Extract the (x, y) coordinate from the center of the cell holding the provided text.  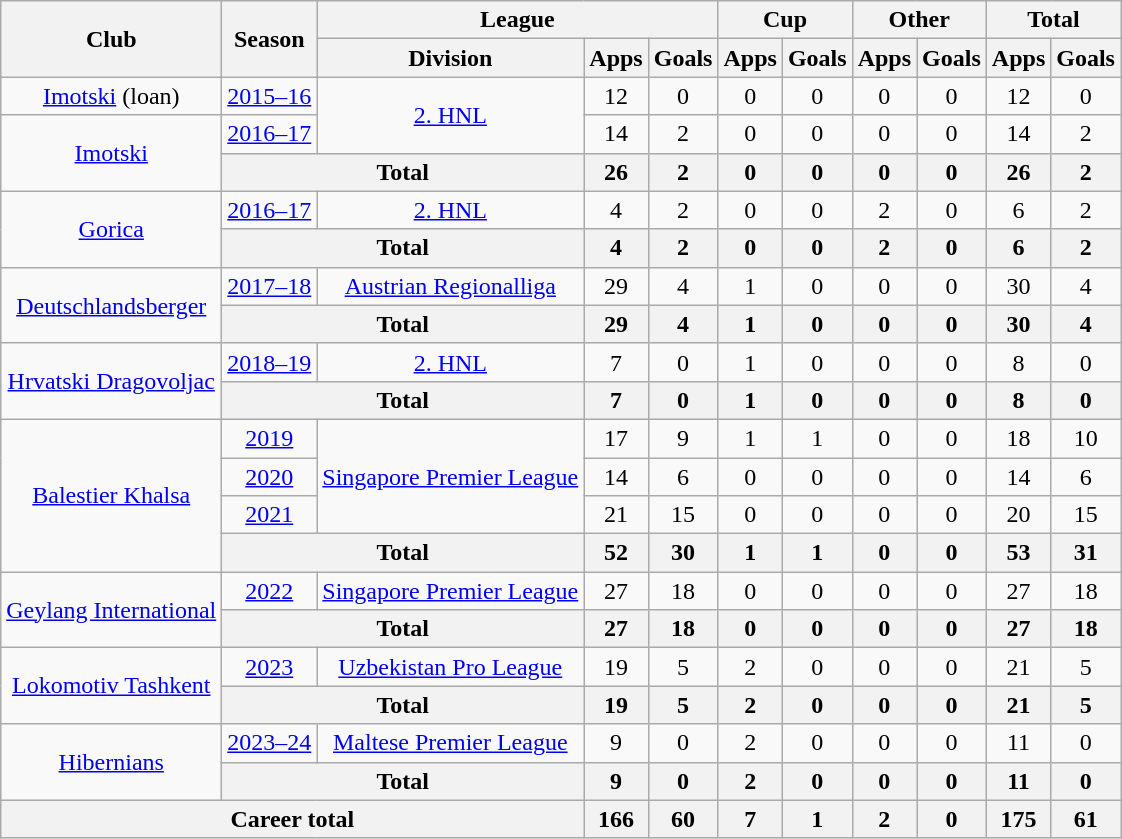
166 (616, 819)
53 (1018, 553)
League (518, 20)
17 (616, 438)
Season (270, 39)
20 (1018, 515)
Lokomotiv Tashkent (112, 686)
60 (683, 819)
Maltese Premier League (450, 743)
Austrian Regionalliga (450, 286)
2015–16 (270, 96)
Club (112, 39)
Career total (292, 819)
2023 (270, 667)
Imotski (loan) (112, 96)
2018–19 (270, 362)
61 (1086, 819)
2023–24 (270, 743)
Other (919, 20)
Balestier Khalsa (112, 495)
Gorica (112, 229)
Deutschlandsberger (112, 305)
31 (1086, 553)
2017–18 (270, 286)
2021 (270, 515)
175 (1018, 819)
10 (1086, 438)
2019 (270, 438)
Division (450, 58)
Imotski (112, 153)
Geylang International (112, 610)
Cup (785, 20)
Hibernians (112, 762)
52 (616, 553)
Uzbekistan Pro League (450, 667)
2022 (270, 591)
2020 (270, 477)
Hrvatski Dragovoljac (112, 381)
